Find where the given text appears and provide that cell's center as (x, y) coordinate. 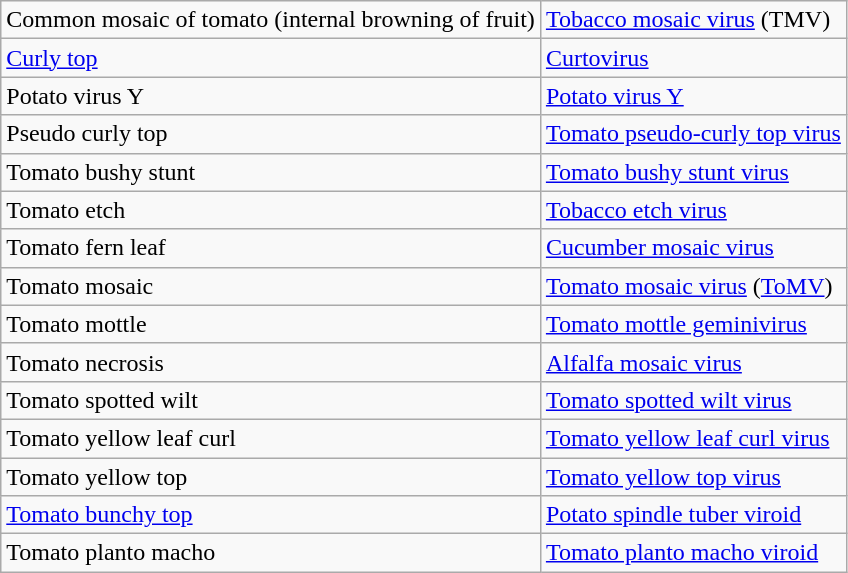
Tomato pseudo-curly top virus (693, 134)
Tomato planto macho (271, 553)
Alfalfa mosaic virus (693, 362)
Tobacco etch virus (693, 210)
Tomato spotted wilt (271, 400)
Tomato yellow leaf curl (271, 438)
Tomato mosaic (271, 286)
Curtovirus (693, 58)
Cucumber mosaic virus (693, 248)
Potato spindle tuber viroid (693, 515)
Tobacco mosaic virus (TMV) (693, 20)
Tomato bushy stunt virus (693, 172)
Tomato etch (271, 210)
Pseudo curly top (271, 134)
Tomato spotted wilt virus (693, 400)
Common mosaic of tomato (internal browning of fruit) (271, 20)
Tomato yellow top (271, 477)
Curly top (271, 58)
Tomato planto macho viroid (693, 553)
Tomato fern leaf (271, 248)
Tomato mottle (271, 324)
Tomato yellow leaf curl virus (693, 438)
Tomato mosaic virus (ToMV) (693, 286)
Tomato bushy stunt (271, 172)
Tomato yellow top virus (693, 477)
Tomato bunchy top (271, 515)
Tomato necrosis (271, 362)
Tomato mottle geminivirus (693, 324)
